For the text-containing cell, return its midpoint in [X, Y] coordinate format. 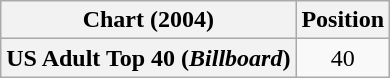
US Adult Top 40 (Billboard) [148, 58]
40 [343, 58]
Position [343, 20]
Chart (2004) [148, 20]
